Detect which cell encompasses the target text, then output its (x, y) center coordinate. 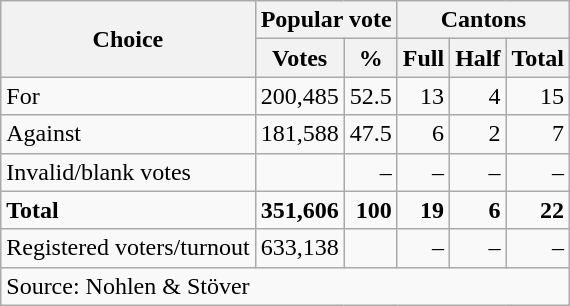
Invalid/blank votes (128, 172)
Source: Nohlen & Stöver (286, 286)
Votes (300, 58)
13 (423, 96)
Registered voters/turnout (128, 248)
Full (423, 58)
100 (370, 210)
Against (128, 134)
Popular vote (326, 20)
Half (478, 58)
Choice (128, 39)
52.5 (370, 96)
Cantons (483, 20)
200,485 (300, 96)
351,606 (300, 210)
633,138 (300, 248)
15 (538, 96)
% (370, 58)
19 (423, 210)
22 (538, 210)
47.5 (370, 134)
181,588 (300, 134)
7 (538, 134)
For (128, 96)
4 (478, 96)
2 (478, 134)
